Locate the cell with the specified text and output its (X, Y) center coordinate. 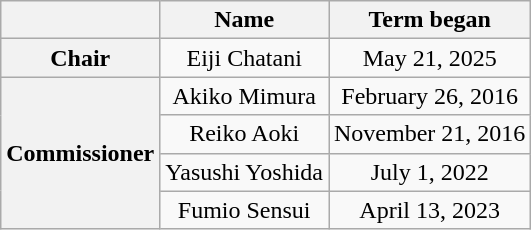
April 13, 2023 (429, 210)
May 21, 2025 (429, 58)
Fumio Sensui (244, 210)
Chair (80, 58)
February 26, 2016 (429, 96)
Commissioner (80, 153)
Eiji Chatani (244, 58)
Yasushi Yoshida (244, 172)
Term began (429, 20)
Reiko Aoki (244, 134)
Akiko Mimura (244, 96)
November 21, 2016 (429, 134)
Name (244, 20)
July 1, 2022 (429, 172)
